Provide the (X, Y) coordinate of the cell's center where the given text is located.  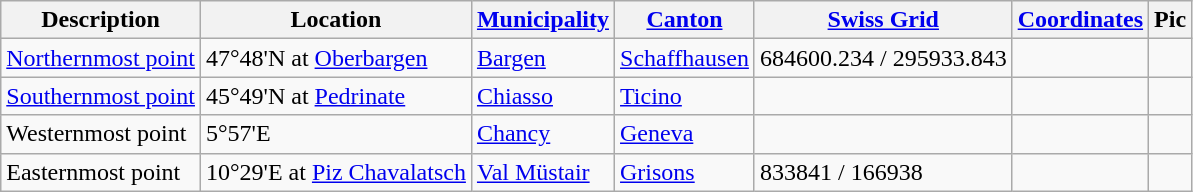
Geneva (685, 134)
10°29'E at Piz Chavalatsch (336, 172)
Ticino (685, 96)
Bargen (542, 58)
Val Müstair (542, 172)
Grisons (685, 172)
45°49'N at Pedrinate (336, 96)
Northernmost point (101, 58)
Chiasso (542, 96)
Schaffhausen (685, 58)
Municipality (542, 20)
833841 / 166938 (883, 172)
Pic (1170, 20)
Location (336, 20)
Easternmost point (101, 172)
Description (101, 20)
684600.234 / 295933.843 (883, 58)
Chancy (542, 134)
Canton (685, 20)
5°57'E (336, 134)
Westernmost point (101, 134)
Swiss Grid (883, 20)
Coordinates (1080, 20)
Southernmost point (101, 96)
47°48'N at Oberbargen (336, 58)
